Scan for the cell matching the given text and deliver its [x, y] coordinate at center. 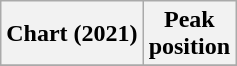
Chart (2021) [72, 34]
Peakposition [189, 34]
